Identify which cell holds the provided text, then report its (X, Y) central coordinate. 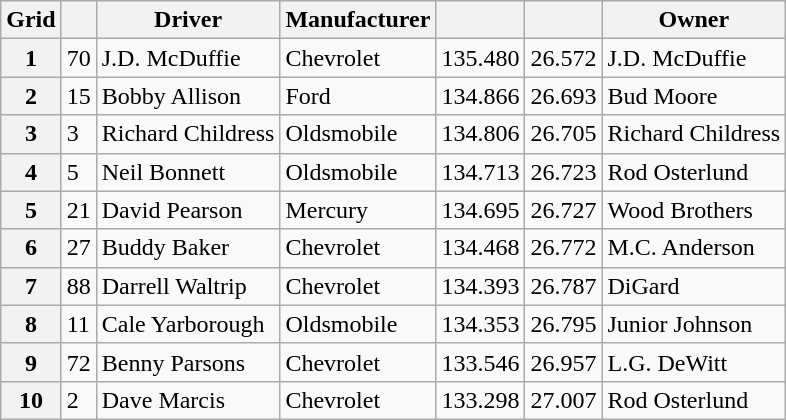
133.298 (480, 400)
Owner (694, 20)
26.787 (564, 286)
134.713 (480, 172)
Mercury (358, 210)
134.393 (480, 286)
Junior Johnson (694, 324)
Darrell Waltrip (188, 286)
8 (31, 324)
72 (78, 362)
Buddy Baker (188, 248)
11 (78, 324)
Dave Marcis (188, 400)
Grid (31, 20)
26.723 (564, 172)
134.695 (480, 210)
134.806 (480, 134)
DiGard (694, 286)
Bud Moore (694, 96)
Cale Yarborough (188, 324)
134.468 (480, 248)
26.795 (564, 324)
134.866 (480, 96)
26.772 (564, 248)
26.727 (564, 210)
Neil Bonnett (188, 172)
27.007 (564, 400)
1 (31, 58)
7 (31, 286)
135.480 (480, 58)
Wood Brothers (694, 210)
15 (78, 96)
9 (31, 362)
Ford (358, 96)
L.G. DeWitt (694, 362)
David Pearson (188, 210)
88 (78, 286)
4 (31, 172)
133.546 (480, 362)
M.C. Anderson (694, 248)
26.705 (564, 134)
134.353 (480, 324)
6 (31, 248)
10 (31, 400)
Manufacturer (358, 20)
21 (78, 210)
26.693 (564, 96)
70 (78, 58)
26.572 (564, 58)
Benny Parsons (188, 362)
26.957 (564, 362)
Bobby Allison (188, 96)
Driver (188, 20)
27 (78, 248)
